Locate the cell with the specified text and output its (X, Y) center coordinate. 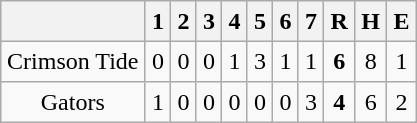
Gators (72, 102)
8 (371, 61)
H (371, 21)
Crimson Tide (72, 61)
E (402, 21)
5 (260, 21)
7 (311, 21)
R (340, 21)
